Pinpoint the cell where the given text exists, returning its [x, y] midpoint coordinate. 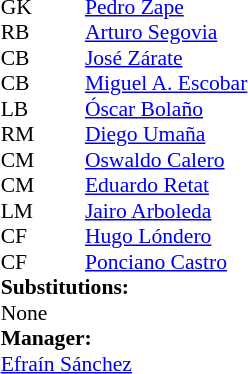
RM [24, 135]
Óscar Bolaño [166, 109]
Miguel A. Escobar [166, 83]
Manager: [124, 339]
Substitutions: [124, 287]
RB [24, 33]
LM [24, 211]
Eduardo Retat [166, 185]
Arturo Segovia [166, 33]
LB [24, 109]
Jairo Arboleda [166, 211]
Ponciano Castro [166, 262]
Oswaldo Calero [166, 160]
Hugo Lóndero [166, 237]
Diego Umaña [166, 135]
José Zárate [166, 58]
None [24, 313]
